Return (X, Y) of the center of cell containing provided text 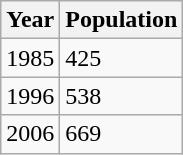
2006 (30, 134)
1996 (30, 96)
669 (122, 134)
425 (122, 58)
538 (122, 96)
Population (122, 20)
1985 (30, 58)
Year (30, 20)
